Detect which cell encompasses the target text, then output its (X, Y) center coordinate. 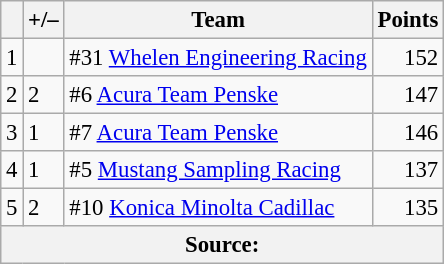
146 (408, 133)
#10 Konica Minolta Cadillac (218, 208)
5 (12, 208)
4 (12, 170)
Source: (222, 245)
135 (408, 208)
147 (408, 95)
Team (218, 20)
3 (12, 133)
#31 Whelen Engineering Racing (218, 58)
#5 Mustang Sampling Racing (218, 170)
+/– (44, 20)
137 (408, 170)
#6 Acura Team Penske (218, 95)
Points (408, 20)
#7 Acura Team Penske (218, 133)
152 (408, 58)
